Find where the given text appears and provide that cell's center as [X, Y] coordinate. 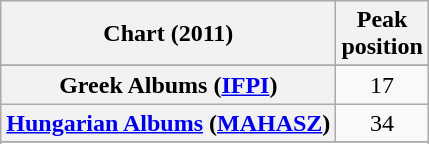
Chart (2011) [168, 34]
34 [382, 123]
Peakposition [382, 34]
Hungarian Albums (MAHASZ) [168, 123]
Greek Albums (IFPI) [168, 85]
17 [382, 85]
